Return (X, Y) of the center of cell containing provided text 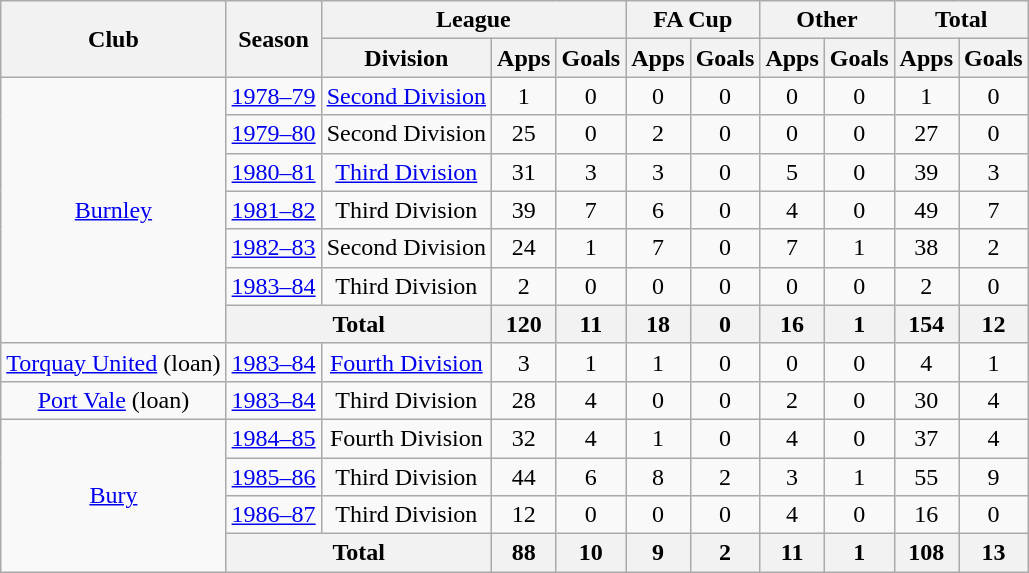
1980–81 (274, 172)
Division (406, 58)
1978–79 (274, 96)
League (474, 20)
32 (524, 438)
5 (792, 172)
27 (926, 134)
Season (274, 39)
31 (524, 172)
Club (114, 39)
10 (591, 553)
55 (926, 477)
1984–85 (274, 438)
Other (827, 20)
24 (524, 248)
37 (926, 438)
154 (926, 324)
120 (524, 324)
1986–87 (274, 515)
1979–80 (274, 134)
13 (993, 553)
30 (926, 400)
108 (926, 553)
Port Vale (loan) (114, 400)
88 (524, 553)
49 (926, 210)
25 (524, 134)
Torquay United (loan) (114, 362)
8 (658, 477)
1982–83 (274, 248)
38 (926, 248)
FA Cup (693, 20)
1981–82 (274, 210)
28 (524, 400)
18 (658, 324)
Bury (114, 495)
Burnley (114, 210)
1985–86 (274, 477)
44 (524, 477)
